Extract the [x, y] coordinate from the center of the cell holding the provided text.  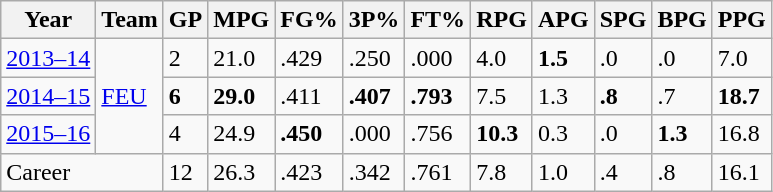
2015–16 [48, 134]
.761 [438, 172]
0.3 [563, 134]
4 [185, 134]
18.7 [742, 96]
1.0 [563, 172]
16.8 [742, 134]
FG% [309, 20]
.756 [438, 134]
BPG [682, 20]
.407 [374, 96]
.411 [309, 96]
.7 [682, 96]
7.8 [502, 172]
10.3 [502, 134]
24.9 [242, 134]
SPG [623, 20]
.342 [374, 172]
FT% [438, 20]
21.0 [242, 58]
Career [82, 172]
Team [130, 20]
PPG [742, 20]
7.5 [502, 96]
Year [48, 20]
29.0 [242, 96]
4.0 [502, 58]
7.0 [742, 58]
2 [185, 58]
16.1 [742, 172]
3P% [374, 20]
.450 [309, 134]
2014–15 [48, 96]
FEU [130, 96]
2013–14 [48, 58]
.250 [374, 58]
1.5 [563, 58]
RPG [502, 20]
.423 [309, 172]
GP [185, 20]
26.3 [242, 172]
.793 [438, 96]
12 [185, 172]
APG [563, 20]
.4 [623, 172]
MPG [242, 20]
6 [185, 96]
.429 [309, 58]
